Pinpoint the cell where the given text exists, returning its (x, y) midpoint coordinate. 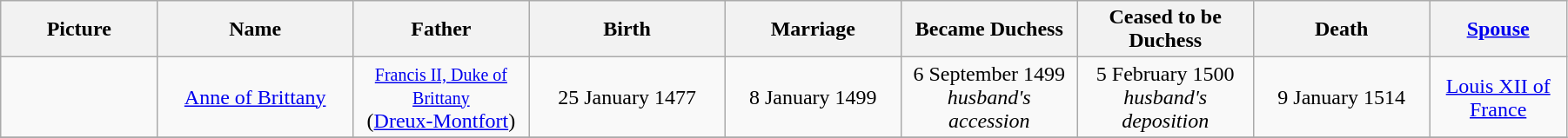
Picture (79, 30)
Name (256, 30)
9 January 1514 (1341, 97)
Louis XII of France (1498, 97)
5 February 1500husband's deposition (1165, 97)
Anne of Brittany (256, 97)
Francis II, Duke of Brittany (Dreux-Montfort) (441, 97)
Father (441, 30)
Became Duchess (989, 30)
Ceased to be Duchess (1165, 30)
6 September 1499husband's accession (989, 97)
8 January 1499 (813, 97)
25 January 1477 (627, 97)
Marriage (813, 30)
Death (1341, 30)
Birth (627, 30)
Spouse (1498, 30)
